Pinpoint the cell where the given text exists, returning its (x, y) midpoint coordinate. 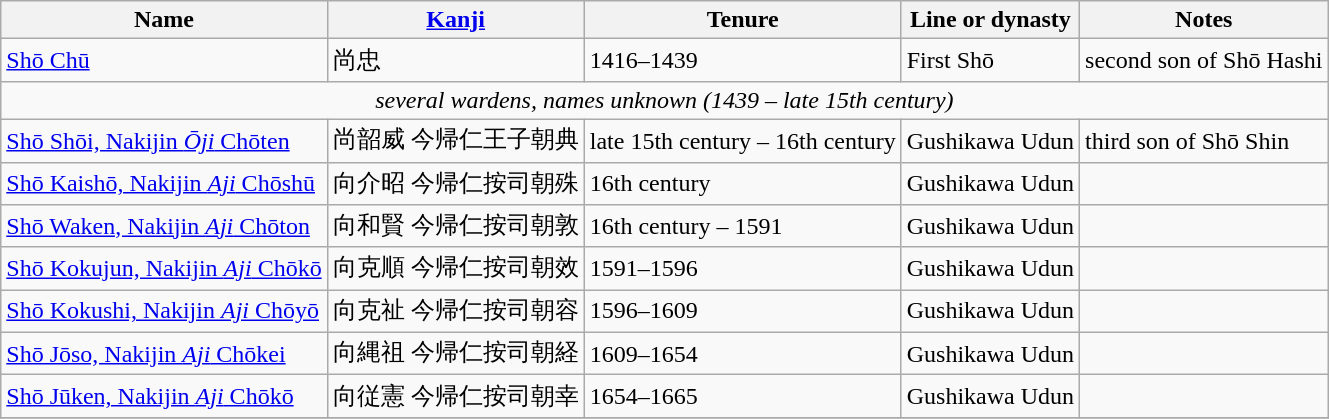
Tenure (742, 20)
Shō Kokujun, Nakijin Aji Chōkō (164, 268)
First Shō (990, 60)
Shō Jūken, Nakijin Aji Chōkō (164, 396)
Name (164, 20)
向克祉 今帰仁按司朝容 (456, 312)
尚韶威 今帰仁王子朝典 (456, 140)
Shō Kokushi, Nakijin Aji Chōyō (164, 312)
向縄祖 今帰仁按司朝経 (456, 354)
尚忠 (456, 60)
向介昭 今帰仁按司朝殊 (456, 184)
1609–1654 (742, 354)
向克順 今帰仁按司朝效 (456, 268)
Notes (1204, 20)
Shō Kaishō, Nakijin Aji Chōshū (164, 184)
late 15th century – 16th century (742, 140)
second son of Shō Hashi (1204, 60)
向和賢 今帰仁按司朝敦 (456, 226)
1416–1439 (742, 60)
Kanji (456, 20)
Shō Chū (164, 60)
向従憲 今帰仁按司朝幸 (456, 396)
Shō Waken, Nakijin Aji Chōton (164, 226)
Shō Jōso, Nakijin Aji Chōkei (164, 354)
1654–1665 (742, 396)
third son of Shō Shin (1204, 140)
1591–1596 (742, 268)
Shō Shōi, Nakijin Ōji Chōten (164, 140)
1596–1609 (742, 312)
Line or dynasty (990, 20)
several wardens, names unknown (1439 – late 15th century) (664, 100)
16th century – 1591 (742, 226)
16th century (742, 184)
